Pinpoint the cell where the given text exists, returning its [x, y] midpoint coordinate. 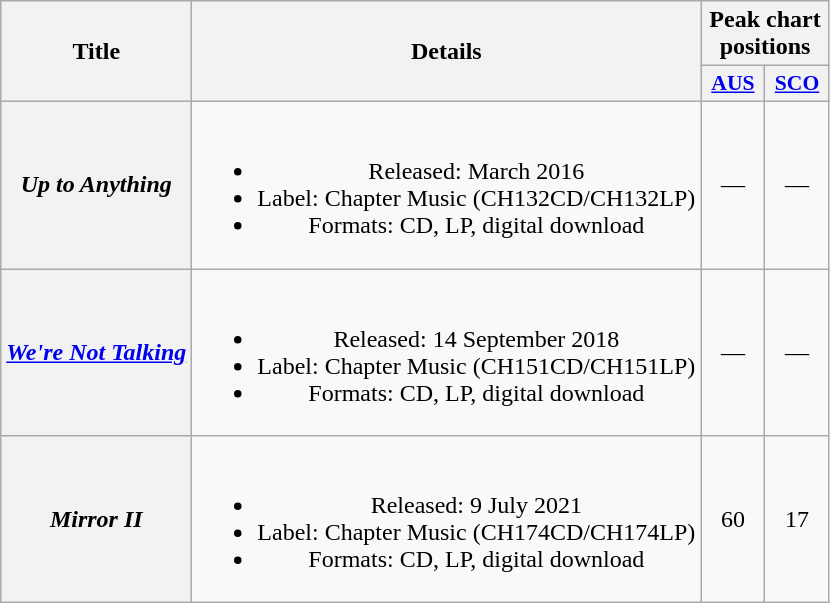
60 [733, 520]
17 [797, 520]
Released: March 2016Label: Chapter Music (CH132CD/CH132LP)Formats: CD, LP, digital download [446, 184]
Released: 14 September 2018Label: Chapter Music (CH151CD/CH151LP)Formats: CD, LP, digital download [446, 352]
Up to Anything [96, 184]
Title [96, 52]
AUS [733, 84]
Details [446, 52]
Peak chart positions [765, 34]
SCO [797, 84]
We're Not Talking [96, 352]
Mirror II [96, 520]
Released: 9 July 2021Label: Chapter Music (CH174CD/CH174LP)Formats: CD, LP, digital download [446, 520]
